Output the [X, Y] coordinate of the center of the cell containing the given text.  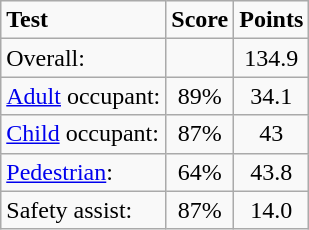
Safety assist: [84, 210]
43 [272, 134]
89% [200, 96]
34.1 [272, 96]
134.9 [272, 58]
14.0 [272, 210]
43.8 [272, 172]
64% [200, 172]
Overall: [84, 58]
Test [84, 20]
Points [272, 20]
Adult occupant: [84, 96]
Score [200, 20]
Child occupant: [84, 134]
Pedestrian: [84, 172]
